Identify which cell holds the provided text, then report its [X, Y] central coordinate. 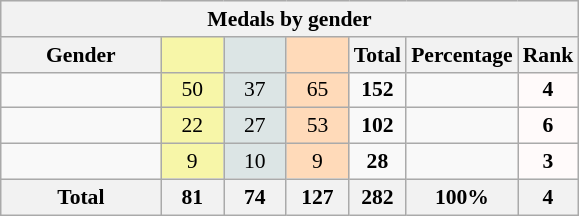
53 [318, 126]
28 [378, 162]
10 [256, 162]
37 [256, 90]
Gender [81, 55]
27 [256, 126]
282 [378, 197]
22 [192, 126]
152 [378, 90]
6 [548, 126]
102 [378, 126]
100% [462, 197]
3 [548, 162]
65 [318, 90]
81 [192, 197]
127 [318, 197]
Medals by gender [290, 19]
Rank [548, 55]
74 [256, 197]
Percentage [462, 55]
50 [192, 90]
